Locate the cell with the specified text and output its (X, Y) center coordinate. 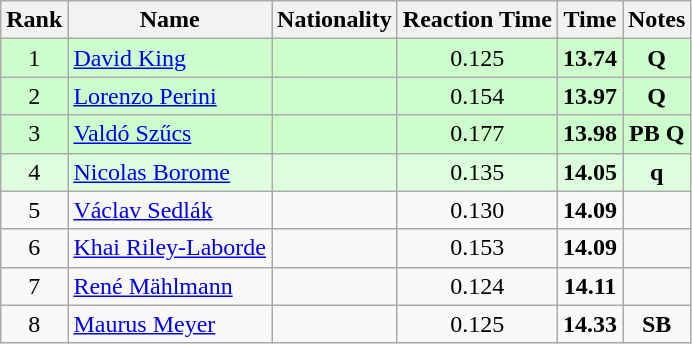
0.124 (477, 286)
1 (34, 58)
Nationality (335, 20)
David King (170, 58)
0.154 (477, 96)
13.98 (590, 134)
Rank (34, 20)
0.153 (477, 248)
4 (34, 172)
Notes (656, 20)
Name (170, 20)
7 (34, 286)
Valdó Szűcs (170, 134)
13.74 (590, 58)
14.11 (590, 286)
Maurus Meyer (170, 324)
Khai Riley-Laborde (170, 248)
Reaction Time (477, 20)
0.135 (477, 172)
2 (34, 96)
6 (34, 248)
q (656, 172)
Nicolas Borome (170, 172)
Time (590, 20)
14.05 (590, 172)
René Mählmann (170, 286)
Václav Sedlák (170, 210)
Lorenzo Perini (170, 96)
13.97 (590, 96)
0.177 (477, 134)
14.33 (590, 324)
5 (34, 210)
0.130 (477, 210)
PB Q (656, 134)
3 (34, 134)
SB (656, 324)
8 (34, 324)
